Capture the cell that displays the provided text and extract its [X, Y] central coordinate. 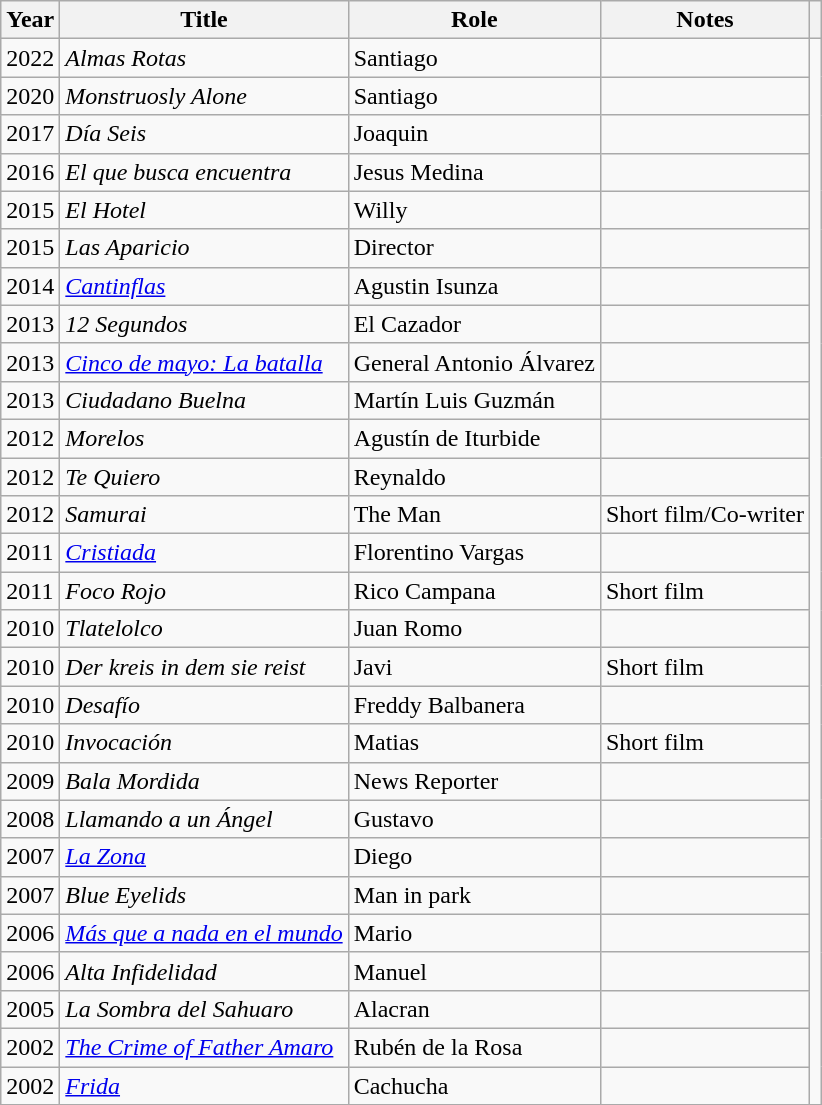
Gustavo [474, 819]
Joaquin [474, 134]
Las Aparicio [204, 248]
News Reporter [474, 781]
El Cazador [474, 324]
2022 [30, 58]
Alacran [474, 1009]
Florentino Vargas [474, 553]
2016 [30, 172]
Bala Mordida [204, 781]
2017 [30, 134]
2005 [30, 1009]
Samurai [204, 515]
Rubén de la Rosa [474, 1047]
La Sombra del Sahuaro [204, 1009]
Juan Romo [474, 629]
Tlatelolco [204, 629]
Matias [474, 743]
Jesus Medina [474, 172]
La Zona [204, 857]
Agustin Isunza [474, 286]
Cachucha [474, 1085]
2014 [30, 286]
Te Quiero [204, 477]
Short film/Co-writer [704, 515]
Mario [474, 933]
Llamando a un Ángel [204, 819]
Desafío [204, 705]
Rico Campana [474, 591]
El Hotel [204, 210]
Invocación [204, 743]
The Man [474, 515]
Monstruosly Alone [204, 96]
Cristiada [204, 553]
Frida [204, 1085]
El que busca encuentra [204, 172]
Morelos [204, 438]
Year [30, 20]
Alta Infidelidad [204, 971]
Blue Eyelids [204, 895]
12 Segundos [204, 324]
Role [474, 20]
2020 [30, 96]
Man in park [474, 895]
Reynaldo [474, 477]
2009 [30, 781]
Foco Rojo [204, 591]
Cinco de mayo: La batalla [204, 362]
Freddy Balbanera [474, 705]
Der kreis in dem sie reist [204, 667]
2008 [30, 819]
Cantinflas [204, 286]
Title [204, 20]
Agustín de Iturbide [474, 438]
Más que a nada en el mundo [204, 933]
Ciudadano Buelna [204, 400]
Martín Luis Guzmán [474, 400]
Notes [704, 20]
Manuel [474, 971]
Diego [474, 857]
Almas Rotas [204, 58]
Día Seis [204, 134]
The Crime of Father Amaro [204, 1047]
Director [474, 248]
General Antonio Álvarez [474, 362]
Willy [474, 210]
Javi [474, 667]
